Return [x, y] of the center of cell containing provided text 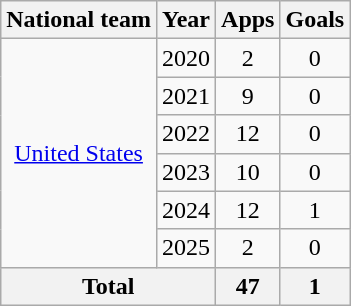
Goals [315, 20]
47 [248, 286]
Year [186, 20]
United States [79, 153]
2023 [186, 172]
Apps [248, 20]
National team [79, 20]
10 [248, 172]
2025 [186, 248]
2021 [186, 96]
9 [248, 96]
Total [108, 286]
2020 [186, 58]
2024 [186, 210]
2022 [186, 134]
